Capture the cell that displays the provided text and extract its [x, y] central coordinate. 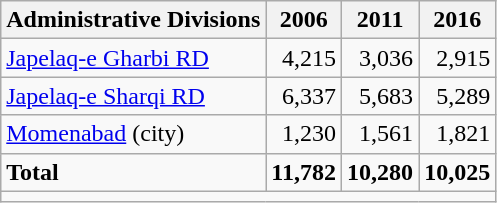
10,280 [380, 172]
Administrative Divisions [134, 20]
2,915 [458, 58]
2011 [380, 20]
6,337 [304, 96]
Japelaq-e Gharbi RD [134, 58]
4,215 [304, 58]
Momenabad (city) [134, 134]
5,289 [458, 96]
2016 [458, 20]
2006 [304, 20]
Total [134, 172]
3,036 [380, 58]
Japelaq-e Sharqi RD [134, 96]
5,683 [380, 96]
11,782 [304, 172]
1,230 [304, 134]
1,821 [458, 134]
1,561 [380, 134]
10,025 [458, 172]
